Scan for the cell matching the given text and deliver its [x, y] coordinate at center. 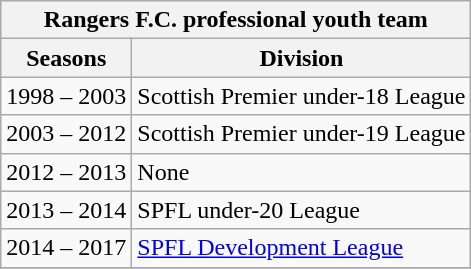
Scottish Premier under-19 League [302, 134]
Scottish Premier under-18 League [302, 96]
1998 – 2003 [66, 96]
Division [302, 58]
SPFL under-20 League [302, 210]
2013 – 2014 [66, 210]
2014 – 2017 [66, 248]
Seasons [66, 58]
None [302, 172]
2012 – 2013 [66, 172]
Rangers F.C. professional youth team [236, 20]
2003 – 2012 [66, 134]
SPFL Development League [302, 248]
